Determine the [X, Y] coordinate at the center of the cell enclosing the given text.  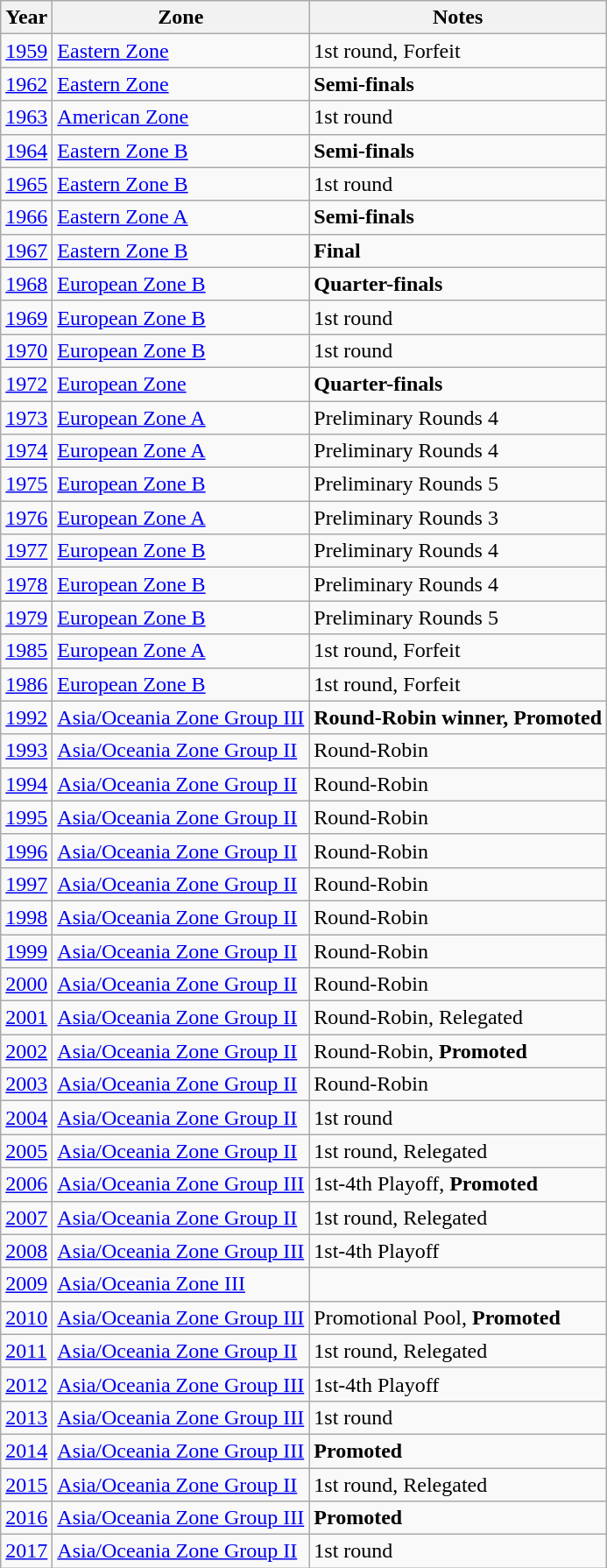
Eastern Zone A [180, 217]
1965 [26, 184]
1978 [26, 584]
1963 [26, 117]
2015 [26, 1485]
2017 [26, 1551]
Preliminary Rounds 3 [458, 518]
Year [26, 18]
2008 [26, 1251]
2000 [26, 985]
2005 [26, 1151]
1976 [26, 518]
1972 [26, 384]
1959 [26, 51]
Notes [458, 18]
1997 [26, 884]
1986 [26, 684]
1st-4th Playoff, Promoted [458, 1184]
1993 [26, 751]
1985 [26, 651]
2016 [26, 1518]
1974 [26, 451]
1977 [26, 551]
1966 [26, 217]
1979 [26, 618]
1995 [26, 817]
1999 [26, 950]
Round-Robin winner, Promoted [458, 717]
Promotional Pool, Promoted [458, 1317]
Asia/Oceania Zone III [180, 1284]
Round-Robin, Promoted [458, 1051]
2001 [26, 1018]
2002 [26, 1051]
Round-Robin, Relegated [458, 1018]
1973 [26, 418]
1968 [26, 284]
2003 [26, 1084]
2012 [26, 1384]
1964 [26, 151]
American Zone [180, 117]
1962 [26, 84]
1992 [26, 717]
Final [458, 251]
Zone [180, 18]
2013 [26, 1417]
2007 [26, 1218]
1975 [26, 484]
2010 [26, 1317]
1969 [26, 317]
2006 [26, 1184]
1994 [26, 784]
2011 [26, 1351]
2004 [26, 1118]
1967 [26, 251]
2009 [26, 1284]
1996 [26, 851]
1998 [26, 917]
2014 [26, 1451]
European Zone [180, 384]
1970 [26, 350]
